Determine the (X, Y) coordinate at the center of the cell enclosing the given text.  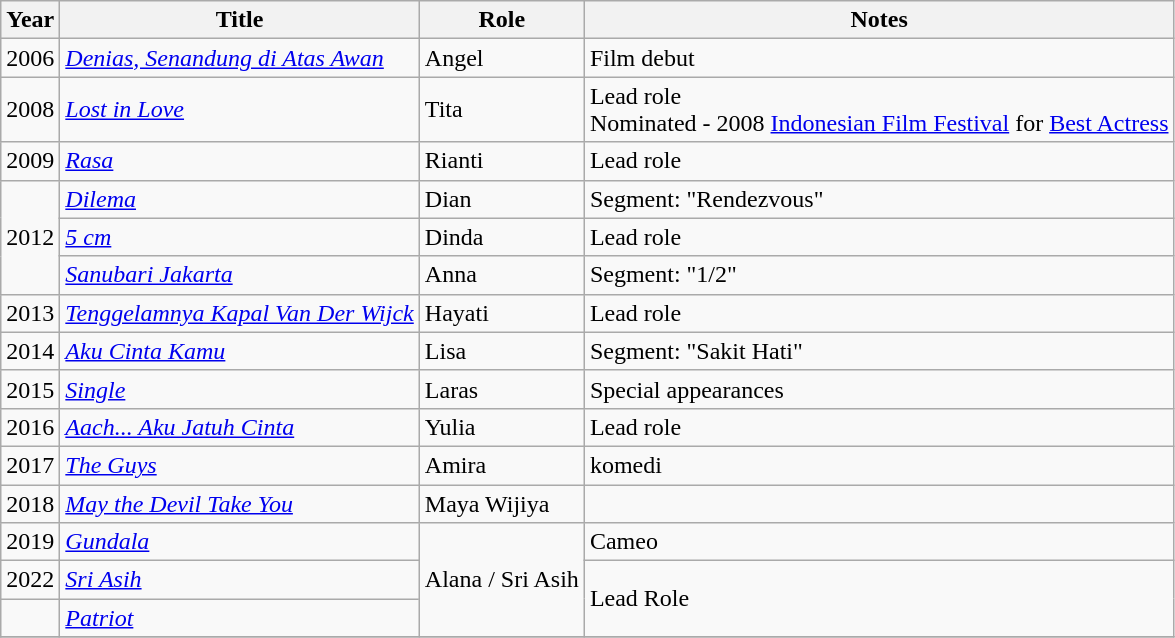
Yulia (502, 427)
Angel (502, 58)
Aku Cinta Kamu (240, 351)
Sri Asih (240, 580)
2008 (30, 110)
2012 (30, 237)
2022 (30, 580)
Amira (502, 465)
Single (240, 389)
2015 (30, 389)
2014 (30, 351)
5 cm (240, 237)
Lead roleNominated - 2008 Indonesian Film Festival for Best Actress (879, 110)
Film debut (879, 58)
Cameo (879, 542)
Role (502, 20)
Hayati (502, 313)
Lead Role (879, 599)
Dian (502, 199)
2006 (30, 58)
Segment: "1/2" (879, 275)
Sanubari Jakarta (240, 275)
Lisa (502, 351)
komedi (879, 465)
Denias, Senandung di Atas Awan (240, 58)
Dilema (240, 199)
Segment: "Sakit Hati" (879, 351)
2019 (30, 542)
2009 (30, 161)
Laras (502, 389)
Patriot (240, 618)
Aach... Aku Jatuh Cinta (240, 427)
Segment: "Rendezvous" (879, 199)
Year (30, 20)
Maya Wijiya (502, 503)
The Guys (240, 465)
Tenggelamnya Kapal Van Der Wijck (240, 313)
Title (240, 20)
Notes (879, 20)
2018 (30, 503)
Special appearances (879, 389)
2013 (30, 313)
2016 (30, 427)
Lost in Love (240, 110)
2017 (30, 465)
May the Devil Take You (240, 503)
Gundala (240, 542)
Alana / Sri Asih (502, 580)
Rasa (240, 161)
Anna (502, 275)
Rianti (502, 161)
Tita (502, 110)
Dinda (502, 237)
